Return (x, y) of the center of cell containing provided text 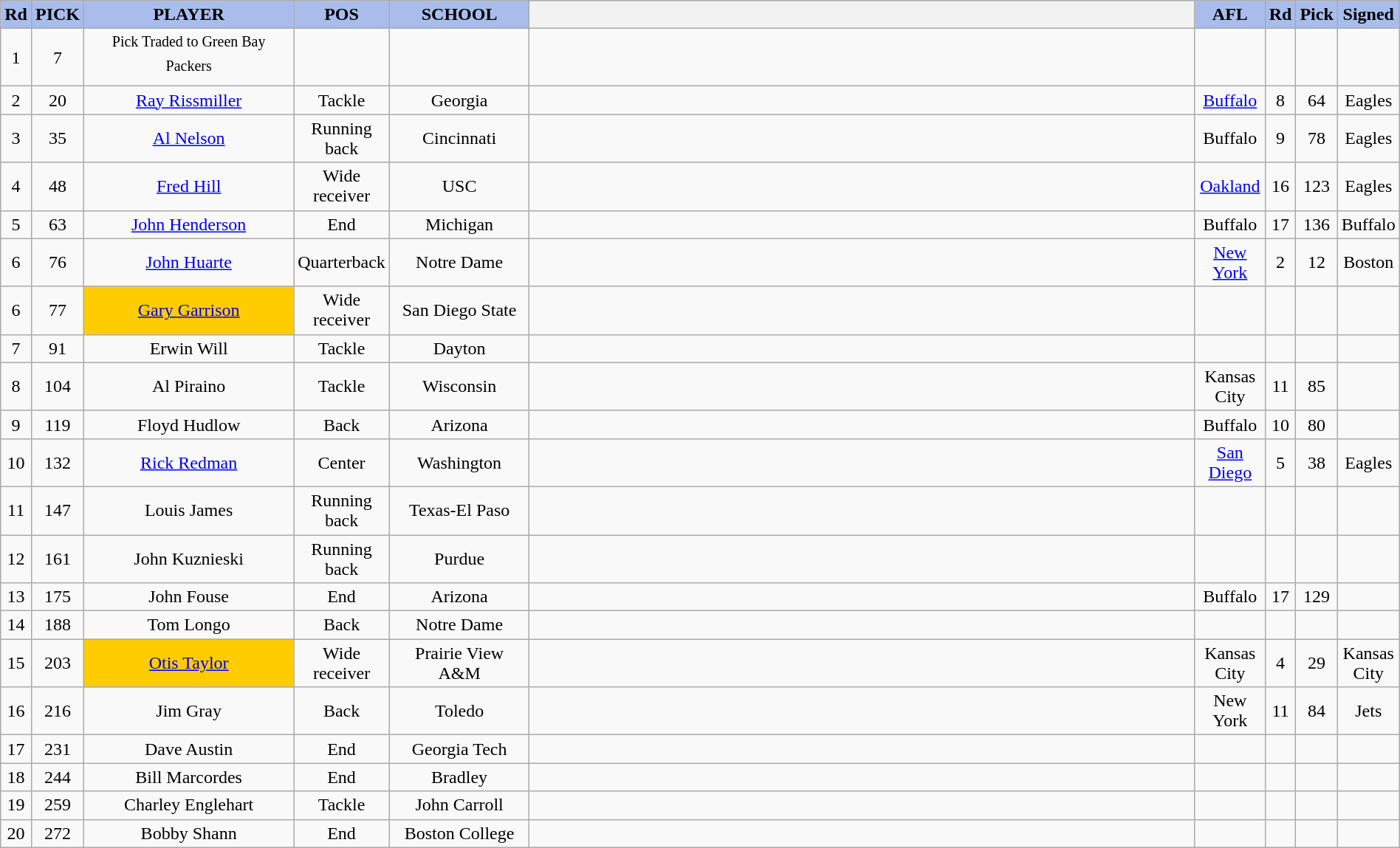
SCHOOL (459, 15)
John Kuznieski (189, 559)
147 (58, 511)
132 (58, 462)
35 (58, 139)
Charley Englehart (189, 805)
Quarterback (342, 263)
63 (58, 224)
Bobby Shann (189, 833)
216 (58, 711)
18 (16, 777)
231 (58, 749)
136 (1317, 224)
1 (16, 58)
Gary Garrison (189, 310)
15 (16, 663)
244 (58, 777)
104 (58, 387)
John Carroll (459, 805)
Tom Longo (189, 625)
64 (1317, 100)
Dayton (459, 348)
Boston College (459, 833)
Georgia (459, 100)
Boston (1368, 263)
175 (58, 597)
Prairie View A&M (459, 663)
San Diego (1230, 462)
Cincinnati (459, 139)
80 (1317, 424)
272 (58, 833)
14 (16, 625)
203 (58, 663)
19 (16, 805)
POS (342, 15)
13 (16, 597)
188 (58, 625)
Floyd Hudlow (189, 424)
129 (1317, 597)
Wisconsin (459, 387)
29 (1317, 663)
Fred Hill (189, 186)
161 (58, 559)
PICK (58, 15)
3 (16, 139)
Georgia Tech (459, 749)
123 (1317, 186)
Al Piraino (189, 387)
77 (58, 310)
John Fouse (189, 597)
USC (459, 186)
Al Nelson (189, 139)
Erwin Will (189, 348)
John Huarte (189, 263)
Pick (1317, 15)
78 (1317, 139)
John Henderson (189, 224)
Washington (459, 462)
AFL (1230, 15)
Center (342, 462)
Jim Gray (189, 711)
PLAYER (189, 15)
Ray Rissmiller (189, 100)
San Diego State (459, 310)
259 (58, 805)
76 (58, 263)
Signed (1368, 15)
Toledo (459, 711)
Pick Traded to Green Bay Packers (189, 58)
Purdue (459, 559)
Oakland (1230, 186)
Jets (1368, 711)
Rick Redman (189, 462)
48 (58, 186)
Otis Taylor (189, 663)
Dave Austin (189, 749)
Bradley (459, 777)
Texas-El Paso (459, 511)
Louis James (189, 511)
84 (1317, 711)
Michigan (459, 224)
119 (58, 424)
38 (1317, 462)
Bill Marcordes (189, 777)
91 (58, 348)
85 (1317, 387)
